Find where the given text appears and provide that cell's center as [x, y] coordinate. 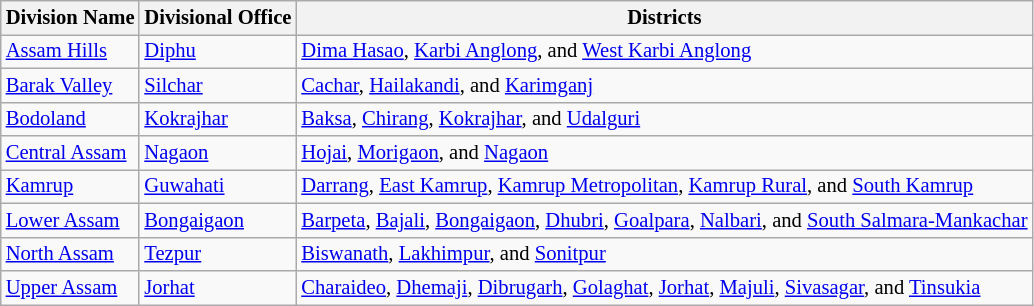
Central Assam [70, 153]
Assam Hills [70, 51]
Districts [664, 17]
Silchar [218, 85]
Cachar, Hailakandi, and Karimganj [664, 85]
Lower Assam [70, 220]
North Assam [70, 254]
Guwahati [218, 186]
Charaideo, Dhemaji, Dibrugarh, Golaghat, Jorhat, Majuli, Sivasagar, and Tinsukia [664, 287]
Diphu [218, 51]
Baksa, Chirang, Kokrajhar, and Udalguri [664, 119]
Dima Hasao, Karbi Anglong, and West Karbi Anglong [664, 51]
Barpeta, Bajali, Bongaigaon, Dhubri, Goalpara, Nalbari, and South Salmara-Mankachar [664, 220]
Barak Valley [70, 85]
Kokrajhar [218, 119]
Hojai, Morigaon, and Nagaon [664, 153]
Divisional Office [218, 17]
Division Name [70, 17]
Bongaigaon [218, 220]
Kamrup [70, 186]
Nagaon [218, 153]
Tezpur [218, 254]
Jorhat [218, 287]
Darrang, East Kamrup, Kamrup Metropolitan, Kamrup Rural, and South Kamrup [664, 186]
Upper Assam [70, 287]
Bodoland [70, 119]
Biswanath, Lakhimpur, and Sonitpur [664, 254]
